For the text-containing cell, return its midpoint in [x, y] coordinate format. 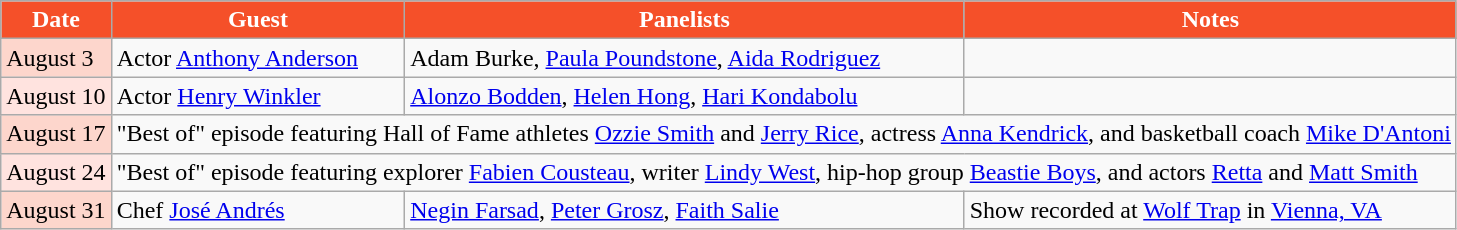
"Best of" episode featuring Hall of Fame athletes Ozzie Smith and Jerry Rice, actress Anna Kendrick, and basketball coach Mike D'Antoni [784, 134]
Notes [1210, 20]
August 24 [56, 172]
Guest [258, 20]
Alonzo Bodden, Helen Hong, Hari Kondabolu [684, 96]
Panelists [684, 20]
Date [56, 20]
August 10 [56, 96]
August 17 [56, 134]
Actor Anthony Anderson [258, 58]
Adam Burke, Paula Poundstone, Aida Rodriguez [684, 58]
"Best of" episode featuring explorer Fabien Cousteau, writer Lindy West, hip-hop group Beastie Boys, and actors Retta and Matt Smith [784, 172]
August 31 [56, 210]
Actor Henry Winkler [258, 96]
Chef José Andrés [258, 210]
Show recorded at Wolf Trap in Vienna, VA [1210, 210]
August 3 [56, 58]
Negin Farsad, Peter Grosz, Faith Salie [684, 210]
